Pinpoint the cell where the given text exists, returning its (X, Y) midpoint coordinate. 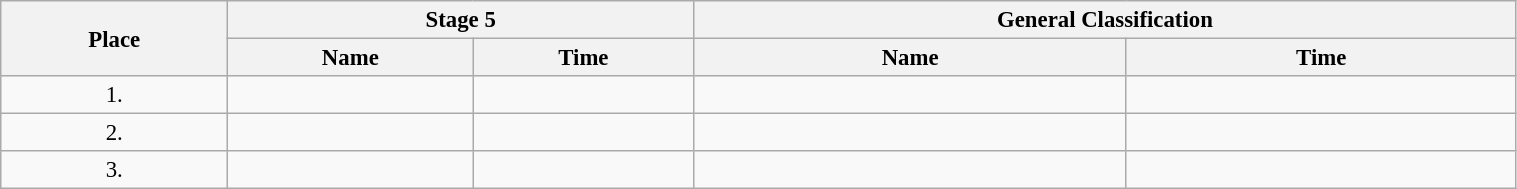
3. (114, 170)
Stage 5 (461, 20)
Place (114, 38)
1. (114, 95)
2. (114, 133)
General Classification (1105, 20)
